Extract the (x, y) coordinate from the center of the cell holding the provided text.  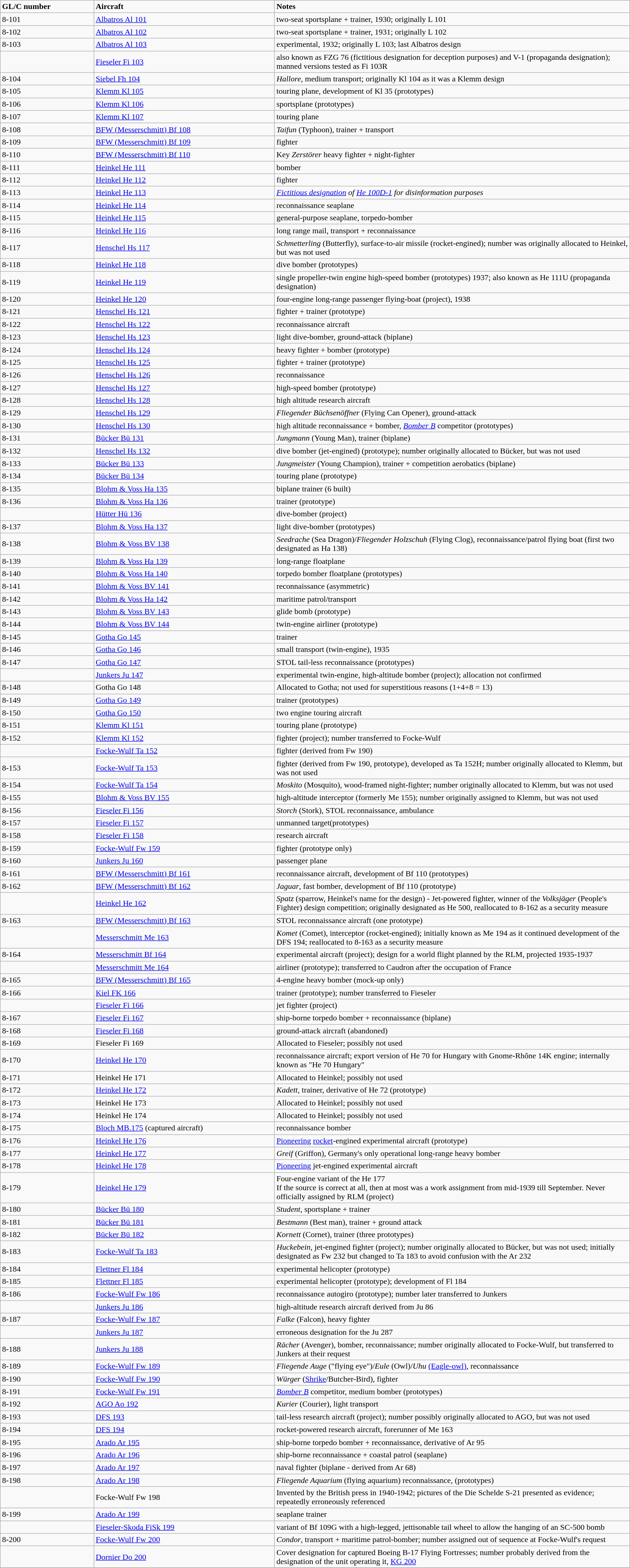
8-161 (47, 874)
Schmetterling (Butterfly), surface-to-air missile (rocket-engined); number was originally allocated to Heinkel, but was not used (452, 248)
Henschel Hs 122 (184, 324)
8-104 (47, 79)
8-117 (47, 248)
BFW (Messerschmitt) Bf 165 (184, 980)
Arado Ar 198 (184, 1480)
Bücker Bü 181 (184, 1222)
torpedo bomber floatplane (prototypes) (452, 574)
Hallore, medium transport; originally Kl 104 as it was a Klemm design (452, 79)
8-158 (47, 836)
Würger (Shrike/Butcher-Bird), fighter (452, 1379)
8-197 (47, 1467)
Fliegende Auge ("flying eye")/Eule (Owl)/Uhu (Eagle-owl), reconnaissance (452, 1366)
Henschel Hs 132 (184, 451)
Fliegende Aquarium (flying aquarium) reconnaissance, (prototypes) (452, 1480)
Junkers Ju 186 (184, 1307)
8-105 (47, 91)
Arado Ar 195 (184, 1442)
experimental aircraft (project); design for a world flight planned by the RLM, projected 1935-1937 (452, 955)
Fieseler Fi 169 (184, 1043)
8-148 (47, 687)
DFS 194 (184, 1429)
Fieseler-Skoda FiSk 199 (184, 1527)
trainer (452, 637)
Gotha Go 148 (184, 687)
BFW (Messerschmitt) Bf 110 (184, 155)
experimental helicopter (prototype) (452, 1269)
8-181 (47, 1222)
8-182 (47, 1234)
8-119 (47, 282)
Heinkel He 172 (184, 1090)
8-128 (47, 400)
trainer (prototypes) (452, 700)
Henschel Hs 125 (184, 362)
Fieseler Fi 156 (184, 810)
small transport (twin-engine), 1935 (452, 650)
8-193 (47, 1417)
8-196 (47, 1455)
Bomber B competitor, medium bomber (prototypes) (452, 1392)
Pioneering jet-engined experimental aircraft (452, 1166)
8-178 (47, 1166)
Kiel FK 166 (184, 993)
reconnaissance (452, 375)
two engine touring aircraft (452, 713)
8-173 (47, 1103)
high altitude reconnaissance + bomber, Bomber B competitor (prototypes) (452, 426)
8-146 (47, 650)
8-120 (47, 299)
reconnaissance (asymmetric) (452, 586)
8-177 (47, 1153)
reconnaissance seaplane (452, 205)
Blohm & Voss Ha 139 (184, 561)
Hütter Hü 136 (184, 514)
high-speed bomber (prototype) (452, 388)
Focke-Wulf Fw 191 (184, 1392)
Messerschmitt Me 164 (184, 967)
8-176 (47, 1141)
high altitude research aircraft (452, 400)
Kurier (Courier), light transport (452, 1404)
Heinkel He 111 (184, 167)
8-150 (47, 713)
Heinkel He 173 (184, 1103)
STOL tail-less reconnaissance (prototypes) (452, 662)
Moskito (Mosquito), wood-framed night-fighter; number originally allocated to Klemm, but was not used (452, 785)
BFW (Messerschmitt) Bf 161 (184, 874)
Bücker Bü 182 (184, 1234)
Junkers Ju 147 (184, 675)
Heinkel He 114 (184, 205)
8-108 (47, 129)
dive-bomber (project) (452, 514)
Henschel Hs 130 (184, 426)
8-141 (47, 586)
long-range floatplane (452, 561)
Blohm & Voss BV 144 (184, 624)
8-122 (47, 324)
8-162 (47, 886)
Heinkel He 119 (184, 282)
8-179 (47, 1188)
Bücker Bü 180 (184, 1209)
Messerschmitt Bf 164 (184, 955)
biplane trainer (6 built) (452, 489)
Focke-Wulf Ta 153 (184, 768)
Klemm Kl 151 (184, 725)
also known as FZG 76 (fictitious designation for deception purposes) and V-1 (propaganda designation); manned versions tested as Fi 103R (452, 62)
four-engine long-range passenger flying-boat (project), 1938 (452, 299)
8-136 (47, 501)
Fieseler Fi 157 (184, 823)
dive bomber (prototypes) (452, 265)
8-154 (47, 785)
Invented by the British press in 1940-1942; pictures of the Die Schelde S-21 presented as evidence; repeatedly erroneously referenced (452, 1497)
DFS 193 (184, 1417)
Dornier Do 200 (184, 1557)
Pioneering rocket-engined experimental aircraft (prototype) (452, 1141)
Aircraft (184, 7)
Jungmann (Young Man), trainer (biplane) (452, 438)
BFW (Messerschmitt) Bf 163 (184, 920)
8-126 (47, 375)
8-147 (47, 662)
8-180 (47, 1209)
Allocated to Fieseler; possibly not used (452, 1043)
Focke-Wulf Fw 190 (184, 1379)
Henschel Hs 129 (184, 413)
rocket-powered research aircraft, forerunner of Me 163 (452, 1429)
8-157 (47, 823)
Focke-Wulf Ta 152 (184, 751)
glide bomb (prototype) (452, 612)
Henschel Hs 126 (184, 375)
trainer (prototype) (452, 501)
8-160 (47, 861)
Focke-Wulf Fw 187 (184, 1319)
touring plane, development of Kl 35 (prototypes) (452, 91)
Heinkel He 179 (184, 1188)
airliner (prototype); transferred to Caudron after the occupation of France (452, 967)
experimental helicopter (prototype); development of Fl 184 (452, 1282)
long range mail, transport + reconnaissance (452, 231)
Focke-Wulf Fw 200 (184, 1540)
8-194 (47, 1429)
8-106 (47, 104)
Heinkel He 112 (184, 180)
Focke-Wulf Ta 183 (184, 1251)
Fieseler Fi 167 (184, 1018)
Focke-Wulf Fw 186 (184, 1294)
Klemm Kl 106 (184, 104)
8-110 (47, 155)
8-198 (47, 1480)
Junkers Ju 160 (184, 861)
Blohm & Voss Ha 137 (184, 527)
8-172 (47, 1090)
8-184 (47, 1269)
reconnaissance autogiro (prototype); number later transferred to Junkers (452, 1294)
BFW (Messerschmitt) Bf 108 (184, 129)
Klemm Kl 105 (184, 91)
Heinkel He 177 (184, 1153)
Fliegender Büchsenöffner (Flying Can Opener), ground-attack (452, 413)
Heinkel He 176 (184, 1141)
Focke-Wulf Fw 189 (184, 1366)
Greif (Griffon), Germany's only operational long-range heavy bomber (452, 1153)
8-102 (47, 32)
reconnaissance aircraft; export version of He 70 for Hungary with Gnome-Rhône 14K engine; internally known as "He 70 Hungary" (452, 1061)
research aircraft (452, 836)
8-123 (47, 337)
Taifun (Typhoon), trainer + transport (452, 129)
Focke-Wulf Fw 198 (184, 1497)
8-132 (47, 451)
Arado Ar 197 (184, 1467)
8-118 (47, 265)
Bloch MB.175 (captured aircraft) (184, 1128)
ship-borne reconnaissance + coastal patrol (seaplane) (452, 1455)
Student, sportsplane + trainer (452, 1209)
Bücker Bü 131 (184, 438)
8-114 (47, 205)
8-112 (47, 180)
twin-engine airliner (prototype) (452, 624)
ship-borne torpedo bomber + reconnaissance (biplane) (452, 1018)
GL/C number (47, 7)
BFW (Messerschmitt) Bf 162 (184, 886)
ship-borne torpedo bomber + reconnaissance, derivative of Ar 95 (452, 1442)
maritime patrol/transport (452, 599)
dive bomber (jet-engined) (prototype); number originally allocated to Bücker, but was not used (452, 451)
8-129 (47, 413)
8-191 (47, 1392)
experimental, 1932; originally L 103; last Albatros design (452, 45)
Klemm Kl 107 (184, 117)
Heinkel He 116 (184, 231)
8-165 (47, 980)
Henschel Hs 127 (184, 388)
8-142 (47, 599)
reconnaissance aircraft (452, 324)
Condor, transport + maritime patrol-bomber; number assigned out of sequence at Focke-Wulf's request (452, 1540)
8-133 (47, 464)
high-altitude research aircraft derived from Ju 86 (452, 1307)
8-107 (47, 117)
Heinkel He 118 (184, 265)
fighter (derived from Fw 190, prototype), developed as Ta 152H; number originally allocated to Klemm, but was not used (452, 768)
ground-attack aircraft (abandoned) (452, 1030)
Gotha Go 147 (184, 662)
8-190 (47, 1379)
8-153 (47, 768)
8-140 (47, 574)
8-121 (47, 312)
heavy fighter + bomber (prototype) (452, 350)
8-169 (47, 1043)
8-111 (47, 167)
light dive-bomber (prototypes) (452, 527)
naval fighter (biplane - derived from Ar 68) (452, 1467)
bomber (452, 167)
AGO Ao 192 (184, 1404)
Blohm & Voss Ha 142 (184, 599)
8-164 (47, 955)
two-seat sportsplane + trainer, 1931; originally L 102 (452, 32)
Cover designation for captured Boeing B-17 Flying Fortresses; number probably derived from the designation of the unit operating it, KG 200 (452, 1557)
8-174 (47, 1115)
8-130 (47, 426)
Bücker Bü 133 (184, 464)
8-149 (47, 700)
light dive-bomber, ground-attack (biplane) (452, 337)
8-187 (47, 1319)
Arado Ar 199 (184, 1515)
reconnaissance bomber (452, 1128)
8-127 (47, 388)
8-199 (47, 1515)
8-183 (47, 1251)
Heinkel He 171 (184, 1078)
Henschel Hs 124 (184, 350)
8-151 (47, 725)
8-134 (47, 476)
8-195 (47, 1442)
Fieseler Fi 166 (184, 1005)
8-189 (47, 1366)
8-144 (47, 624)
erroneous designation for the Ju 287 (452, 1332)
fighter (derived from Fw 190) (452, 751)
8-175 (47, 1128)
STOL reconnaissance aircraft (one prototype) (452, 920)
Heinkel He 178 (184, 1166)
8-155 (47, 797)
two-seat sportsplane + trainer, 1930; originally L 101 (452, 19)
Kornett (Cornet), trainer (three prototypes) (452, 1234)
Gotha Go 149 (184, 700)
fighter (prototype only) (452, 848)
Flettner Fl 184 (184, 1269)
Key Zerstörer heavy fighter + night-fighter (452, 155)
reconnaissance aircraft, development of Bf 110 (prototypes) (452, 874)
Fieseler Fi 168 (184, 1030)
Heinkel He 113 (184, 193)
Bestmann (Best man), trainer + ground attack (452, 1222)
Focke-Wulf Fw 159 (184, 848)
Henschel Hs 123 (184, 337)
Rächer (Avenger), bomber, reconnaissance; number originally allocated to Focke-Wulf, but transferred to Junkers at their request (452, 1349)
8-138 (47, 544)
Klemm Kl 152 (184, 738)
general-purpose seaplane, torpedo-bomber (452, 218)
Fieseler Fi 103 (184, 62)
seaplane trainer (452, 1515)
8-124 (47, 350)
sportsplane (prototypes) (452, 104)
Siebel Fh 104 (184, 79)
8-116 (47, 231)
Flettner Fl 185 (184, 1282)
Heinkel He 162 (184, 903)
Henschel Hs 128 (184, 400)
8-186 (47, 1294)
8-139 (47, 561)
8-192 (47, 1404)
unmanned target(prototypes) (452, 823)
8-159 (47, 848)
BFW (Messerschmitt) Bf 109 (184, 142)
trainer (prototype); number transferred to Fieseler (452, 993)
variant of Bf 109G with a high-legged, jettisonable tail wheel to allow the hanging of an SC-500 bomb (452, 1527)
Henschel Hs 117 (184, 248)
fighter (project); number transferred to Focke-Wulf (452, 738)
8-143 (47, 612)
Jaguar, fast bomber, development of Bf 110 (prototype) (452, 886)
Notes (452, 7)
passenger plane (452, 861)
Seedrache (Sea Dragon)/Fliegender Holzschuh (Flying Clog), reconnaissance/patrol flying boat (first two designated as Ha 138) (452, 544)
Bücker Bü 134 (184, 476)
8-137 (47, 527)
jet fighter (project) (452, 1005)
Blohm & Voss Ha 136 (184, 501)
Junkers Ju 188 (184, 1349)
Allocated to Gotha; not used for superstitious reasons (1+4+8 = 13) (452, 687)
8-168 (47, 1030)
8-200 (47, 1540)
Kadett, trainer, derivative of He 72 (prototype) (452, 1090)
single propeller-twin engine high-speed bomber (prototypes) 1937; also known as He 111U (propaganda designation) (452, 282)
8-101 (47, 19)
Blohm & Voss BV 143 (184, 612)
Albatros Al 101 (184, 19)
8-113 (47, 193)
tail-less research aircraft (project); number possibly originally allocated to AGO, but was not used (452, 1417)
touring plane (452, 117)
Blohm & Voss BV 138 (184, 544)
Falke (Falcon), heavy fighter (452, 1319)
8-131 (47, 438)
Messerschmitt Me 163 (184, 938)
Fictitious designation of He 100D-1 for disinformation purposes (452, 193)
Storch (Stork), STOL reconnaissance, ambulance (452, 810)
Henschel Hs 121 (184, 312)
8-156 (47, 810)
Blohm & Voss BV 155 (184, 797)
8-163 (47, 920)
8-152 (47, 738)
8-170 (47, 1061)
high-altitude interceptor (formerly Me 155); number originally assigned to Klemm, but was not used (452, 797)
8-103 (47, 45)
Heinkel He 115 (184, 218)
Heinkel He 174 (184, 1115)
experimental twin-engine, high-altitude bomber (project); allocation not confirmed (452, 675)
Heinkel He 120 (184, 299)
8-167 (47, 1018)
4-engine heavy bomber (mock-up only) (452, 980)
Gotha Go 146 (184, 650)
Gotha Go 150 (184, 713)
8-188 (47, 1349)
8-171 (47, 1078)
8-145 (47, 637)
Blohm & Voss BV 141 (184, 586)
Junkers Ju 187 (184, 1332)
8-185 (47, 1282)
8-109 (47, 142)
Fieseler Fi 158 (184, 836)
Blohm & Voss Ha 135 (184, 489)
8-166 (47, 993)
8-135 (47, 489)
8-115 (47, 218)
Focke-Wulf Ta 154 (184, 785)
Blohm & Voss Ha 140 (184, 574)
Gotha Go 145 (184, 637)
Albatros Al 102 (184, 32)
Heinkel He 170 (184, 1061)
Jungmeister (Young Champion), trainer + competition aerobatics (biplane) (452, 464)
8-125 (47, 362)
Arado Ar 196 (184, 1455)
Albatros Al 103 (184, 45)
